Pinpoint the cell where the given text exists, returning its (X, Y) midpoint coordinate. 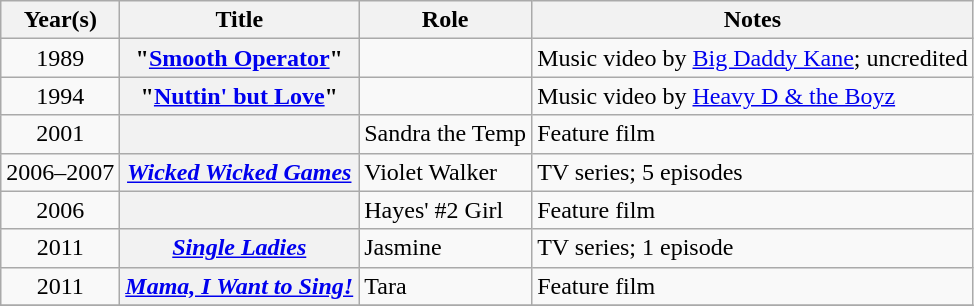
1994 (60, 96)
TV series; 1 episode (753, 248)
Music video by Big Daddy Kane; uncredited (753, 58)
Violet Walker (446, 172)
2001 (60, 134)
Tara (446, 286)
Year(s) (60, 20)
Notes (753, 20)
Sandra the Temp (446, 134)
Single Ladies (240, 248)
1989 (60, 58)
TV series; 5 episodes (753, 172)
2006 (60, 210)
Role (446, 20)
"Nuttin' but Love" (240, 96)
Music video by Heavy D & the Boyz (753, 96)
Wicked Wicked Games (240, 172)
Title (240, 20)
"Smooth Operator" (240, 58)
Mama, I Want to Sing! (240, 286)
2006–2007 (60, 172)
Jasmine (446, 248)
Hayes' #2 Girl (446, 210)
